Pinpoint the cell where the given text exists, returning its (x, y) midpoint coordinate. 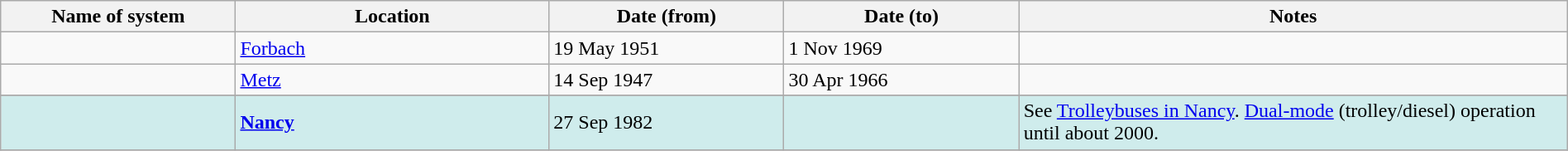
Name of system (118, 17)
14 Sep 1947 (667, 80)
19 May 1951 (667, 48)
1 Nov 1969 (901, 48)
Metz (392, 80)
See Trolleybuses in Nancy. Dual-mode (trolley/diesel) operation until about 2000. (1293, 123)
Location (392, 17)
Notes (1293, 17)
Date (to) (901, 17)
27 Sep 1982 (667, 123)
Forbach (392, 48)
Date (from) (667, 17)
Nancy (392, 123)
30 Apr 1966 (901, 80)
